Search for the cell housing the specified text and yield its (X, Y) center coordinate. 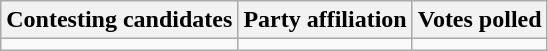
Votes polled (480, 20)
Contesting candidates (120, 20)
Party affiliation (325, 20)
